Return [x, y] of the center of cell containing provided text 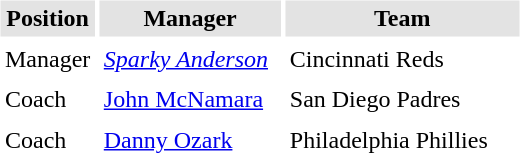
Position [47, 18]
Sparky Anderson [190, 59]
John McNamara [190, 100]
Cincinnati Reds [402, 59]
San Diego Padres [402, 100]
Team [402, 18]
Coach [47, 100]
